Locate the cell with the specified text and output its [x, y] center coordinate. 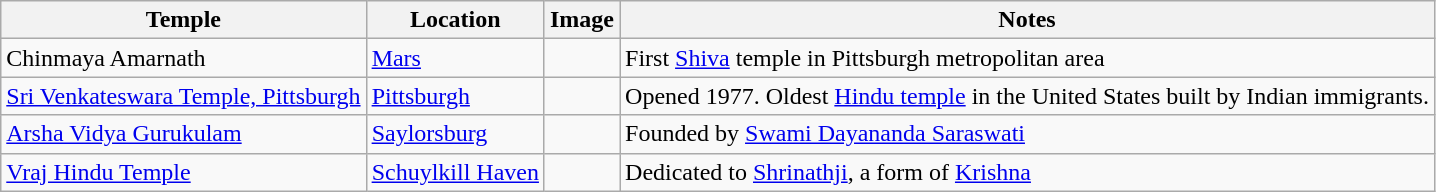
Temple [184, 20]
Dedicated to Shrinathji, a form of Krishna [1028, 172]
Sri Venkateswara Temple, Pittsburgh [184, 96]
Saylorsburg [455, 134]
Chinmaya Amarnath [184, 58]
Vraj Hindu Temple [184, 172]
Founded by Swami Dayananda Saraswati [1028, 134]
Pittsburgh [455, 96]
Location [455, 20]
Notes [1028, 20]
Opened 1977. Oldest Hindu temple in the United States built by Indian immigrants. [1028, 96]
Schuylkill Haven [455, 172]
First Shiva temple in Pittsburgh metropolitan area [1028, 58]
Image [582, 20]
Arsha Vidya Gurukulam [184, 134]
Mars [455, 58]
